Return the (x, y) coordinate for the center point of the cell that contains the specified text.  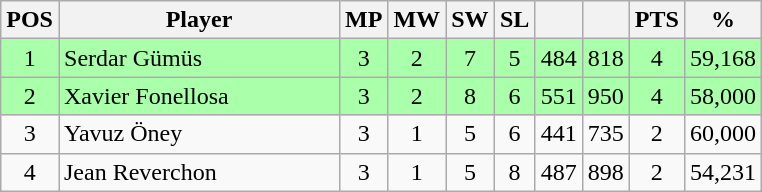
551 (558, 96)
60,000 (722, 134)
54,231 (722, 172)
Xavier Fonellosa (198, 96)
POS (30, 20)
MP (364, 20)
Serdar Gümüs (198, 58)
% (722, 20)
898 (606, 172)
MW (417, 20)
Player (198, 20)
818 (606, 58)
Jean Reverchon (198, 172)
58,000 (722, 96)
Yavuz Öney (198, 134)
7 (470, 58)
SL (514, 20)
484 (558, 58)
PTS (656, 20)
950 (606, 96)
SW (470, 20)
487 (558, 172)
59,168 (722, 58)
735 (606, 134)
441 (558, 134)
